Return (x, y) of the center of cell containing provided text 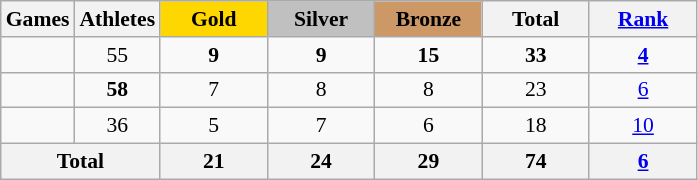
Rank (642, 19)
74 (536, 162)
55 (117, 55)
21 (214, 162)
18 (536, 126)
Athletes (117, 19)
15 (428, 55)
10 (642, 126)
Gold (214, 19)
58 (117, 90)
29 (428, 162)
Bronze (428, 19)
23 (536, 90)
5 (214, 126)
24 (320, 162)
33 (536, 55)
4 (642, 55)
Games (38, 19)
Silver (320, 19)
36 (117, 126)
